Determine the [X, Y] coordinate at the center of the cell enclosing the given text.  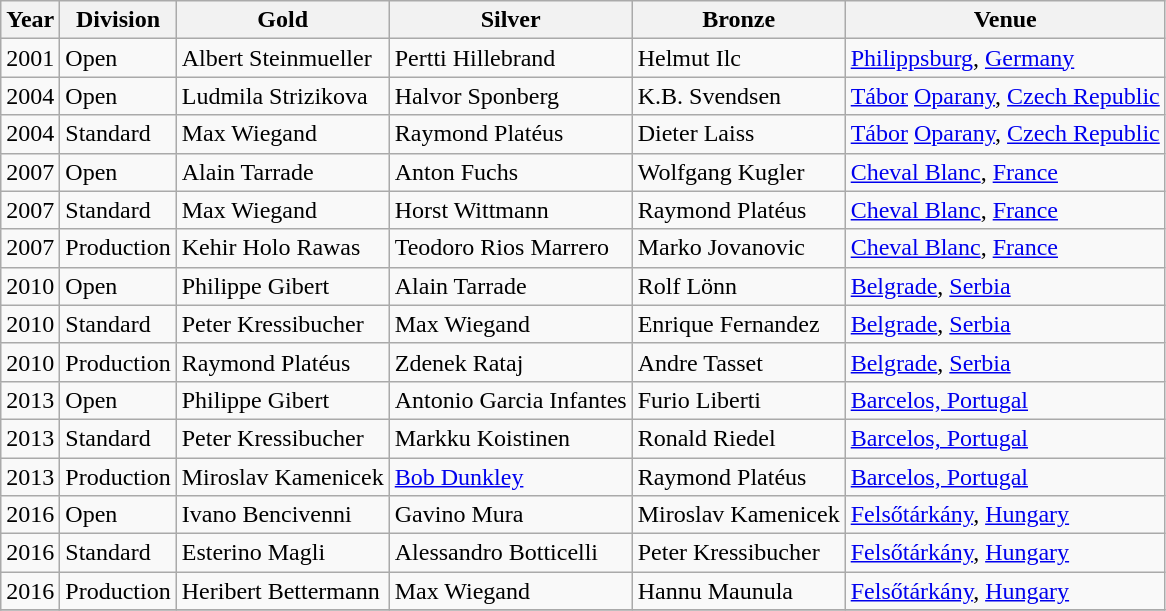
Ludmila Strizikova [282, 96]
K.B. Svendsen [738, 96]
Kehir Holo Rawas [282, 248]
Dieter Laiss [738, 134]
Silver [510, 20]
Bronze [738, 20]
Zdenek Rataj [510, 362]
Heribert Bettermann [282, 591]
Division [118, 20]
Ronald Riedel [738, 438]
Teodoro Rios Marrero [510, 248]
Gavino Mura [510, 515]
Wolfgang Kugler [738, 172]
Ivano Bencivenni [282, 515]
Albert Steinmueller [282, 58]
Anton Fuchs [510, 172]
Horst Wittmann [510, 210]
Year [30, 20]
Alessandro Botticelli [510, 553]
Gold [282, 20]
Venue [1005, 20]
Philippsburg, Germany [1005, 58]
Markku Koistinen [510, 438]
Rolf Lönn [738, 286]
Halvor Sponberg [510, 96]
2001 [30, 58]
Helmut Ilc [738, 58]
Pertti Hillebrand [510, 58]
Bob Dunkley [510, 477]
Hannu Maunula [738, 591]
Marko Jovanovic [738, 248]
Andre Tasset [738, 362]
Esterino Magli [282, 553]
Enrique Fernandez [738, 324]
Furio Liberti [738, 400]
Antonio Garcia Infantes [510, 400]
